Output the [x, y] coordinate of the center of the cell containing the given text.  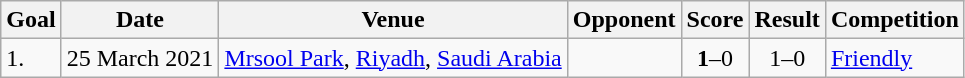
Opponent [624, 20]
Venue [393, 20]
Date [140, 20]
25 March 2021 [140, 58]
Friendly [894, 58]
1. [31, 58]
Score [715, 20]
Competition [894, 20]
Mrsool Park, Riyadh, Saudi Arabia [393, 58]
Goal [31, 20]
Result [787, 20]
